Return the (X, Y) coordinate for the center point of the cell that contains the specified text.  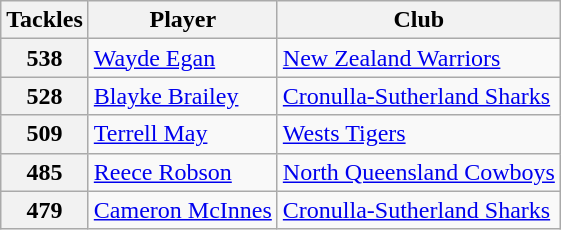
Reece Robson (182, 172)
528 (45, 96)
North Queensland Cowboys (418, 172)
538 (45, 58)
509 (45, 134)
Club (418, 20)
Wayde Egan (182, 58)
Cameron McInnes (182, 210)
Terrell May (182, 134)
New Zealand Warriors (418, 58)
485 (45, 172)
Tackles (45, 20)
479 (45, 210)
Blayke Brailey (182, 96)
Player (182, 20)
Wests Tigers (418, 134)
